Identify which cell holds the provided text, then report its (X, Y) central coordinate. 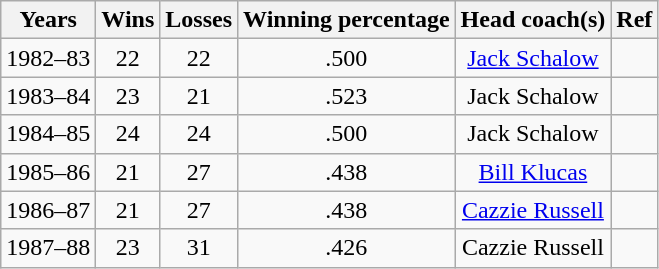
31 (199, 248)
Ref (634, 20)
.523 (347, 96)
Losses (199, 20)
.426 (347, 248)
1987–88 (48, 248)
1982–83 (48, 58)
Years (48, 20)
1985–86 (48, 172)
Bill Klucas (533, 172)
1983–84 (48, 96)
Wins (128, 20)
Head coach(s) (533, 20)
1984–85 (48, 134)
Winning percentage (347, 20)
1986–87 (48, 210)
